From the cell containing the given text, extract its center point as [X, Y] coordinate. 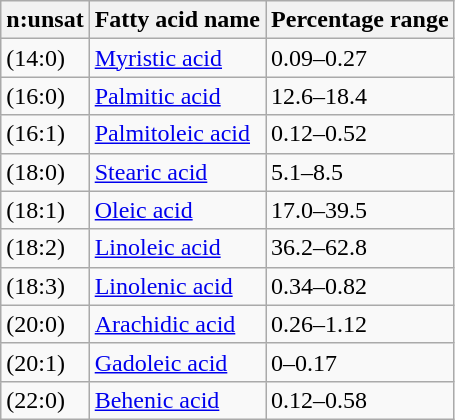
0.12–0.52 [360, 134]
(20:1) [45, 362]
Oleic acid [177, 210]
(18:1) [45, 210]
Arachidic acid [177, 324]
12.6–18.4 [360, 96]
(16:1) [45, 134]
(18:0) [45, 172]
(18:3) [45, 286]
0.12–0.58 [360, 400]
Fatty acid name [177, 20]
36.2–62.8 [360, 248]
Behenic acid [177, 400]
(18:2) [45, 248]
17.0–39.5 [360, 210]
5.1–8.5 [360, 172]
Palmitoleic acid [177, 134]
Gadoleic acid [177, 362]
Linoleic acid [177, 248]
Myristic acid [177, 58]
Percentage range [360, 20]
(16:0) [45, 96]
0.34–0.82 [360, 286]
0.09–0.27 [360, 58]
n:unsat [45, 20]
(20:0) [45, 324]
(22:0) [45, 400]
0–0.17 [360, 362]
Palmitic acid [177, 96]
0.26–1.12 [360, 324]
(14:0) [45, 58]
Linolenic acid [177, 286]
Stearic acid [177, 172]
